Locate the cell with the specified text and output its [x, y] center coordinate. 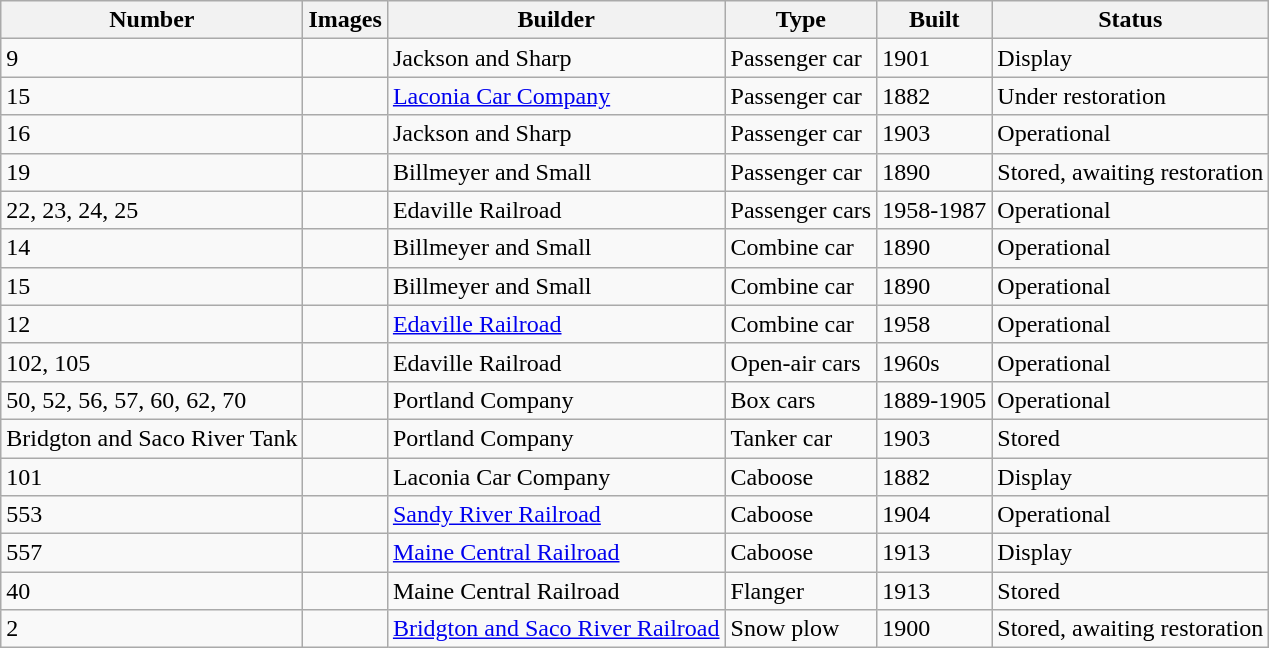
40 [152, 591]
1889-1905 [934, 400]
557 [152, 553]
102, 105 [152, 362]
Flanger [801, 591]
Builder [556, 20]
Passenger cars [801, 210]
Box cars [801, 400]
12 [152, 324]
1958-1987 [934, 210]
2 [152, 629]
Snow plow [801, 629]
101 [152, 477]
Type [801, 20]
Tanker car [801, 438]
Bridgton and Saco River Tank [152, 438]
9 [152, 58]
1960s [934, 362]
Number [152, 20]
1900 [934, 629]
16 [152, 134]
Open-air cars [801, 362]
1958 [934, 324]
Under restoration [1130, 96]
553 [152, 515]
14 [152, 248]
1904 [934, 515]
Status [1130, 20]
1901 [934, 58]
50, 52, 56, 57, 60, 62, 70 [152, 400]
22, 23, 24, 25 [152, 210]
Images [345, 20]
Sandy River Railroad [556, 515]
Built [934, 20]
19 [152, 172]
Bridgton and Saco River Railroad [556, 629]
